Locate the cell with the specified text and output its [x, y] center coordinate. 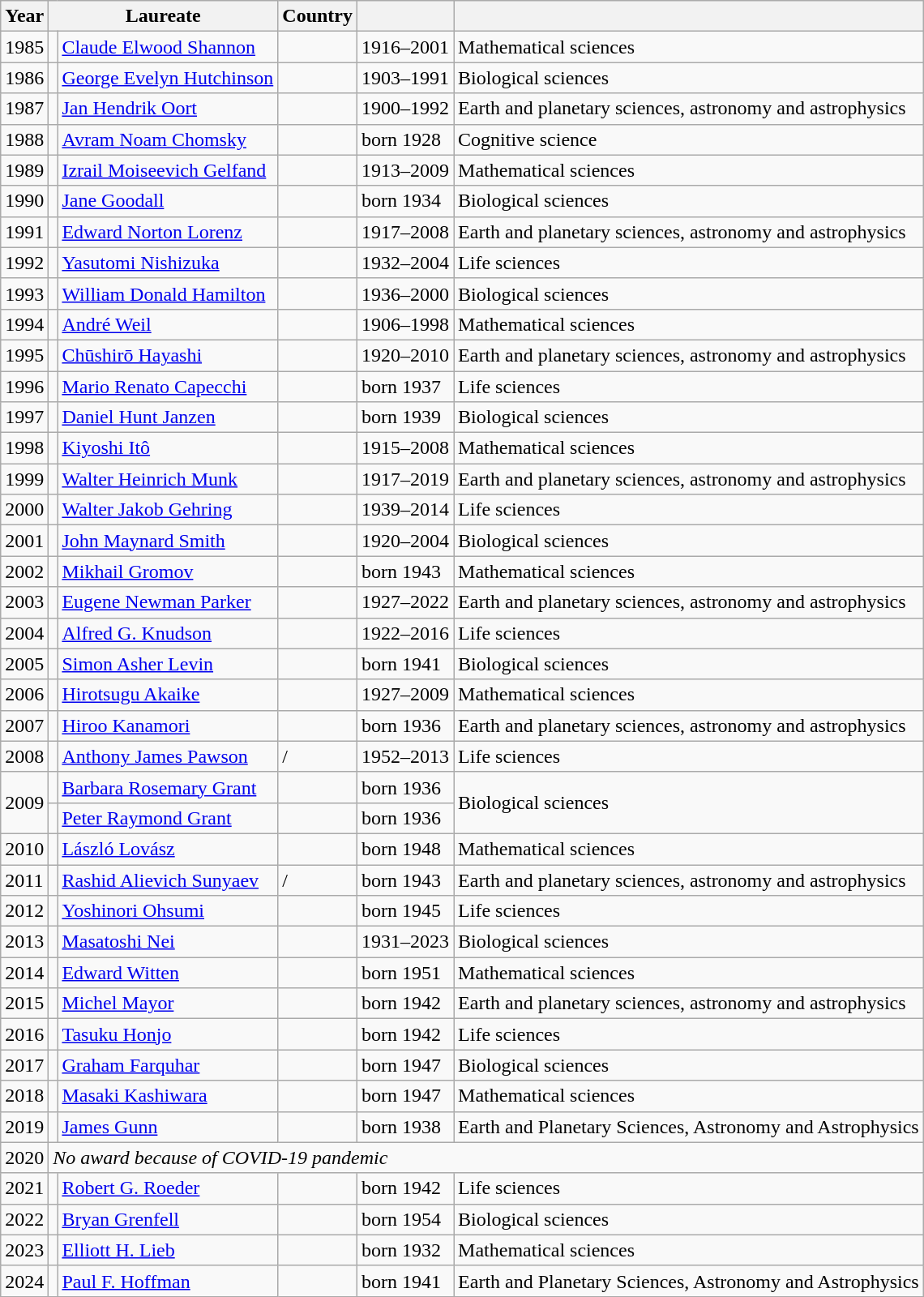
Kiyoshi Itô [168, 448]
born 1937 [405, 387]
Walter Jakob Gehring [168, 510]
2024 [24, 1281]
1952–2013 [405, 756]
Barbara Rosemary Grant [168, 787]
No award because of COVID-19 pandemic [486, 1158]
2008 [24, 756]
1920–2004 [405, 541]
Year [24, 16]
Yoshinori Ohsumi [168, 911]
Simon Asher Levin [168, 664]
1936–2000 [405, 293]
2011 [24, 880]
1931–2023 [405, 942]
1932–2004 [405, 263]
2022 [24, 1219]
2012 [24, 911]
1994 [24, 324]
1998 [24, 448]
James Gunn [168, 1127]
1996 [24, 387]
Country [318, 16]
Robert G. Roeder [168, 1188]
2019 [24, 1127]
1999 [24, 479]
2003 [24, 602]
Walter Heinrich Munk [168, 479]
1900–1992 [405, 109]
2014 [24, 973]
Rashid Alievich Sunyaev [168, 880]
Tasuku Honjo [168, 1034]
Chūshirō Hayashi [168, 355]
Claude Elwood Shannon [168, 47]
Anthony James Pawson [168, 756]
2020 [24, 1158]
1917–2019 [405, 479]
2000 [24, 510]
born 1948 [405, 849]
1927–2022 [405, 602]
Cognitive science [689, 139]
2005 [24, 664]
Alfred G. Knudson [168, 633]
John Maynard Smith [168, 541]
1997 [24, 417]
born 1951 [405, 973]
2002 [24, 571]
1992 [24, 263]
2016 [24, 1034]
2015 [24, 1004]
born 1945 [405, 911]
2010 [24, 849]
Edward Norton Lorenz [168, 232]
Mario Renato Capecchi [168, 387]
born 1954 [405, 1219]
2001 [24, 541]
1915–2008 [405, 448]
Elliott H. Lieb [168, 1250]
1913–2009 [405, 170]
Daniel Hunt Janzen [168, 417]
Jane Goodall [168, 201]
László Lovász [168, 849]
Paul F. Hoffman [168, 1281]
1990 [24, 201]
Izrail Moiseevich Gelfand [168, 170]
1988 [24, 139]
born 1938 [405, 1127]
1985 [24, 47]
1993 [24, 293]
2021 [24, 1188]
1986 [24, 78]
2013 [24, 942]
Eugene Newman Parker [168, 602]
Masaki Kashiwara [168, 1096]
born 1928 [405, 139]
2023 [24, 1250]
Jan Hendrik Oort [168, 109]
Masatoshi Nei [168, 942]
William Donald Hamilton [168, 293]
1906–1998 [405, 324]
Graham Farquhar [168, 1065]
Laureate [164, 16]
2006 [24, 695]
2007 [24, 726]
1927–2009 [405, 695]
Yasutomi Nishizuka [168, 263]
1916–2001 [405, 47]
Avram Noam Chomsky [168, 139]
André Weil [168, 324]
1989 [24, 170]
1922–2016 [405, 633]
George Evelyn Hutchinson [168, 78]
born 1934 [405, 201]
1991 [24, 232]
Mikhail Gromov [168, 571]
born 1932 [405, 1250]
1987 [24, 109]
2018 [24, 1096]
Peter Raymond Grant [168, 818]
Hirotsugu Akaike [168, 695]
born 1939 [405, 417]
Bryan Grenfell [168, 1219]
2009 [24, 803]
2004 [24, 633]
1995 [24, 355]
Edward Witten [168, 973]
1920–2010 [405, 355]
Hiroo Kanamori [168, 726]
1939–2014 [405, 510]
1903–1991 [405, 78]
2017 [24, 1065]
1917–2008 [405, 232]
Michel Mayor [168, 1004]
